For the text-containing cell, return its midpoint in (x, y) coordinate format. 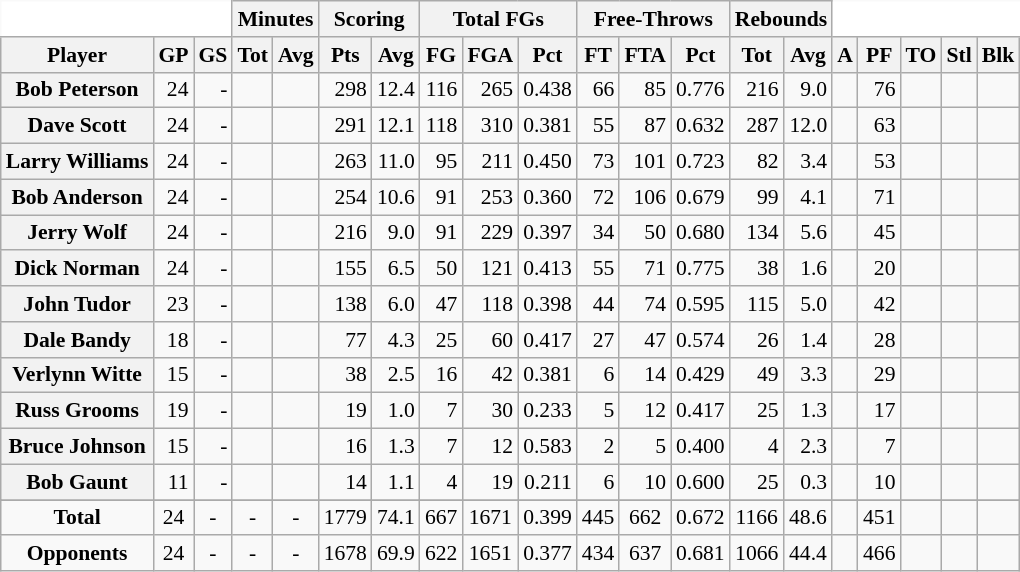
0.775 (700, 269)
82 (757, 162)
66 (598, 90)
451 (880, 518)
Dave Scott (78, 126)
6.0 (396, 304)
30 (490, 411)
Blk (998, 55)
95 (442, 162)
116 (442, 90)
253 (490, 197)
TO (920, 55)
Opponents (78, 554)
106 (645, 197)
77 (346, 340)
637 (645, 554)
265 (490, 90)
Bob Gaunt (78, 482)
GP (173, 55)
73 (598, 162)
63 (880, 126)
45 (880, 233)
17 (880, 411)
18 (173, 340)
74.1 (396, 518)
2.5 (396, 375)
2 (598, 447)
1166 (757, 518)
Verlynn Witte (78, 375)
4.3 (396, 340)
138 (346, 304)
74 (645, 304)
0.672 (700, 518)
0.680 (700, 233)
12.1 (396, 126)
1.1 (396, 482)
Free-Throws (654, 19)
Dale Bandy (78, 340)
6.5 (396, 269)
0.399 (548, 518)
229 (490, 233)
28 (880, 340)
445 (598, 518)
87 (645, 126)
Rebounds (782, 19)
1678 (346, 554)
0.438 (548, 90)
287 (757, 126)
434 (598, 554)
FT (598, 55)
Stl (958, 55)
44 (598, 304)
12.0 (808, 126)
76 (880, 90)
263 (346, 162)
5.0 (808, 304)
PF (880, 55)
0.397 (548, 233)
26 (757, 340)
211 (490, 162)
0.681 (700, 554)
298 (346, 90)
27 (598, 340)
0.632 (700, 126)
101 (645, 162)
10.6 (396, 197)
0.679 (700, 197)
622 (442, 554)
0.600 (700, 482)
69.9 (396, 554)
466 (880, 554)
3.4 (808, 162)
FG (442, 55)
60 (490, 340)
Jerry Wolf (78, 233)
1779 (346, 518)
Bob Peterson (78, 90)
254 (346, 197)
Russ Grooms (78, 411)
0.211 (548, 482)
0.574 (700, 340)
72 (598, 197)
Total FGs (498, 19)
A (845, 55)
53 (880, 162)
310 (490, 126)
0.377 (548, 554)
34 (598, 233)
John Tudor (78, 304)
Pts (346, 55)
FGA (490, 55)
1671 (490, 518)
115 (757, 304)
0.583 (548, 447)
Player (78, 55)
0.776 (700, 90)
662 (645, 518)
2.3 (808, 447)
134 (757, 233)
0.400 (700, 447)
85 (645, 90)
0.3 (808, 482)
3.3 (808, 375)
Bob Anderson (78, 197)
0.450 (548, 162)
Total (78, 518)
44.4 (808, 554)
4.1 (808, 197)
1651 (490, 554)
0.233 (548, 411)
Scoring (370, 19)
Minutes (275, 19)
49 (757, 375)
0.595 (700, 304)
0.429 (700, 375)
1.4 (808, 340)
667 (442, 518)
291 (346, 126)
0.413 (548, 269)
29 (880, 375)
23 (173, 304)
GS (214, 55)
11 (173, 482)
Dick Norman (78, 269)
48.6 (808, 518)
1.0 (396, 411)
1066 (757, 554)
11.0 (396, 162)
20 (880, 269)
FTA (645, 55)
0.723 (700, 162)
12.4 (396, 90)
5.6 (808, 233)
0.398 (548, 304)
Larry Williams (78, 162)
1.6 (808, 269)
155 (346, 269)
99 (757, 197)
Bruce Johnson (78, 447)
121 (490, 269)
0.360 (548, 197)
